Extract the (X, Y) coordinate from the center of the cell holding the provided text.  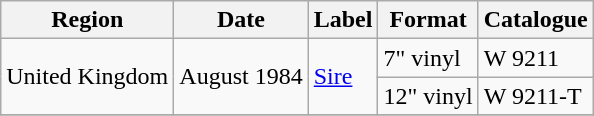
Format (428, 20)
12" vinyl (428, 96)
Date (241, 20)
W 9211-T (536, 96)
Region (88, 20)
Catalogue (536, 20)
United Kingdom (88, 77)
W 9211 (536, 58)
August 1984 (241, 77)
Label (343, 20)
7" vinyl (428, 58)
Sire (343, 77)
